Detect which cell encompasses the target text, then output its [x, y] center coordinate. 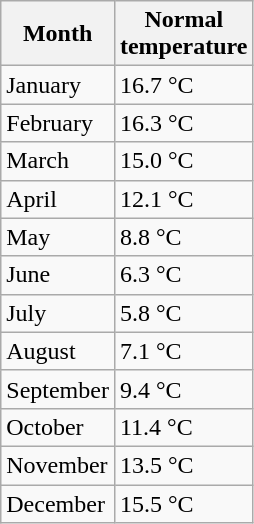
July [58, 313]
16.7 °C [184, 85]
15.0 °C [184, 161]
February [58, 123]
April [58, 199]
9.4 °C [184, 389]
Month [58, 34]
7.1 °C [184, 351]
December [58, 503]
November [58, 465]
January [58, 85]
15.5 °C [184, 503]
12.1 °C [184, 199]
June [58, 275]
16.3 °C [184, 123]
March [58, 161]
October [58, 427]
6.3 °C [184, 275]
September [58, 389]
May [58, 237]
8.8 °C [184, 237]
13.5 °C [184, 465]
5.8 °C [184, 313]
August [58, 351]
11.4 °C [184, 427]
Normaltemperature [184, 34]
